From the cell containing the given text, extract its center point as [X, Y] coordinate. 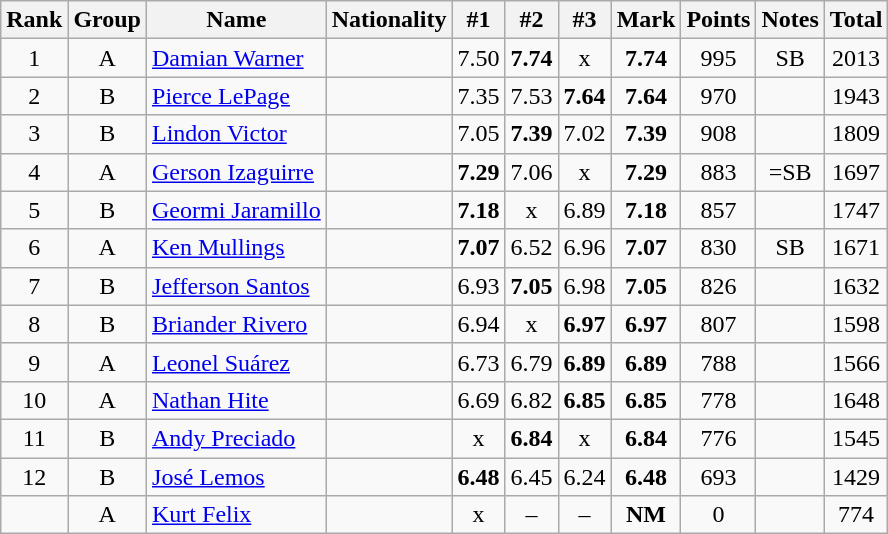
1943 [856, 96]
1545 [856, 438]
807 [718, 324]
#2 [532, 20]
7.35 [478, 96]
995 [718, 58]
Rank [34, 20]
10 [34, 400]
#3 [584, 20]
788 [718, 362]
Pierce LePage [237, 96]
908 [718, 134]
6 [34, 248]
Nationality [389, 20]
1809 [856, 134]
774 [856, 515]
#1 [478, 20]
José Lemos [237, 477]
11 [34, 438]
Andy Preciado [237, 438]
6.45 [532, 477]
6.24 [584, 477]
6.79 [532, 362]
Jefferson Santos [237, 286]
Geormi Jaramillo [237, 210]
1598 [856, 324]
1671 [856, 248]
1632 [856, 286]
970 [718, 96]
776 [718, 438]
2 [34, 96]
Name [237, 20]
Damian Warner [237, 58]
1 [34, 58]
7.53 [532, 96]
12 [34, 477]
Total [856, 20]
1697 [856, 172]
Mark [646, 20]
6.73 [478, 362]
=SB [790, 172]
7.02 [584, 134]
826 [718, 286]
6.52 [532, 248]
Gerson Izaguirre [237, 172]
6.96 [584, 248]
8 [34, 324]
Lindon Victor [237, 134]
7 [34, 286]
Notes [790, 20]
857 [718, 210]
778 [718, 400]
6.93 [478, 286]
5 [34, 210]
NM [646, 515]
Points [718, 20]
7.50 [478, 58]
693 [718, 477]
0 [718, 515]
Kurt Felix [237, 515]
6.98 [584, 286]
7.06 [532, 172]
Group [108, 20]
3 [34, 134]
6.69 [478, 400]
Briander Rivero [237, 324]
2013 [856, 58]
9 [34, 362]
1429 [856, 477]
6.94 [478, 324]
Leonel Suárez [237, 362]
1566 [856, 362]
Nathan Hite [237, 400]
1747 [856, 210]
883 [718, 172]
Ken Mullings [237, 248]
4 [34, 172]
1648 [856, 400]
830 [718, 248]
6.82 [532, 400]
